From the cell containing the given text, extract its center point as (x, y) coordinate. 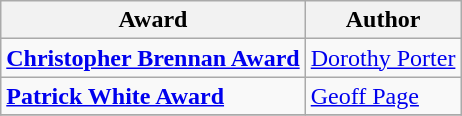
Dorothy Porter (383, 58)
Author (383, 20)
Christopher Brennan Award (153, 58)
Patrick White Award (153, 96)
Award (153, 20)
Geoff Page (383, 96)
